From the cell containing the given text, extract its center point as (X, Y) coordinate. 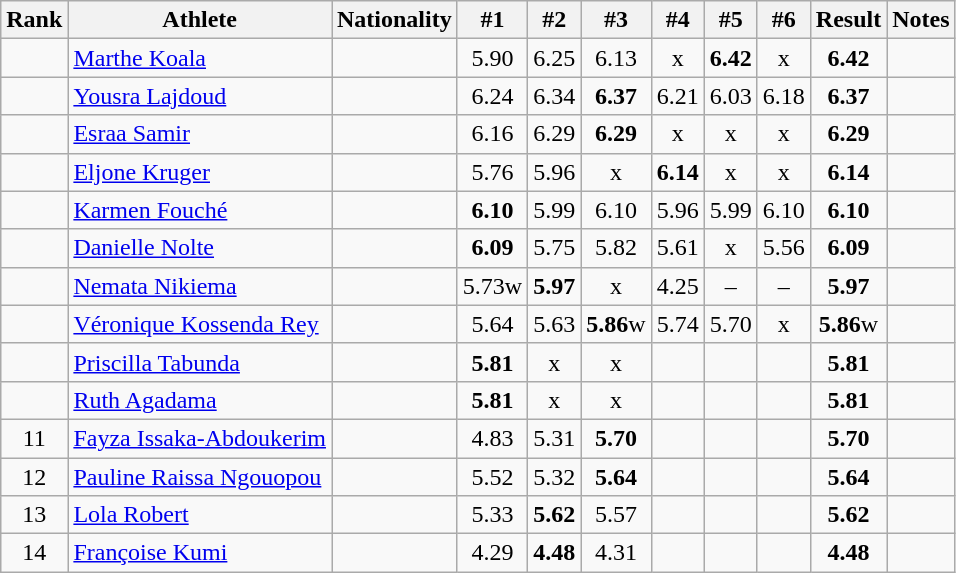
6.24 (492, 96)
Nemata Nikiema (200, 286)
Lola Robert (200, 515)
6.25 (554, 58)
4.29 (492, 553)
5.56 (784, 248)
#6 (784, 20)
#2 (554, 20)
6.03 (730, 96)
13 (34, 515)
Françoise Kumi (200, 553)
Véronique Kossenda Rey (200, 324)
5.52 (492, 477)
#4 (678, 20)
5.75 (554, 248)
5.76 (492, 172)
5.63 (554, 324)
6.13 (616, 58)
4.25 (678, 286)
5.82 (616, 248)
6.18 (784, 96)
12 (34, 477)
Marthe Koala (200, 58)
5.31 (554, 438)
#5 (730, 20)
5.61 (678, 248)
Nationality (395, 20)
Esraa Samir (200, 134)
5.32 (554, 477)
5.73w (492, 286)
6.16 (492, 134)
Danielle Nolte (200, 248)
Notes (921, 20)
5.33 (492, 515)
Karmen Fouché (200, 210)
4.83 (492, 438)
Priscilla Tabunda (200, 362)
5.74 (678, 324)
Ruth Agadama (200, 400)
6.34 (554, 96)
#1 (492, 20)
Fayza Issaka-Abdoukerim (200, 438)
5.90 (492, 58)
4.31 (616, 553)
5.57 (616, 515)
14 (34, 553)
11 (34, 438)
Result (848, 20)
Pauline Raissa Ngouopou (200, 477)
Athlete (200, 20)
Yousra Lajdoud (200, 96)
#3 (616, 20)
Eljone Kruger (200, 172)
Rank (34, 20)
6.21 (678, 96)
